Return [X, Y] of the center of cell containing provided text 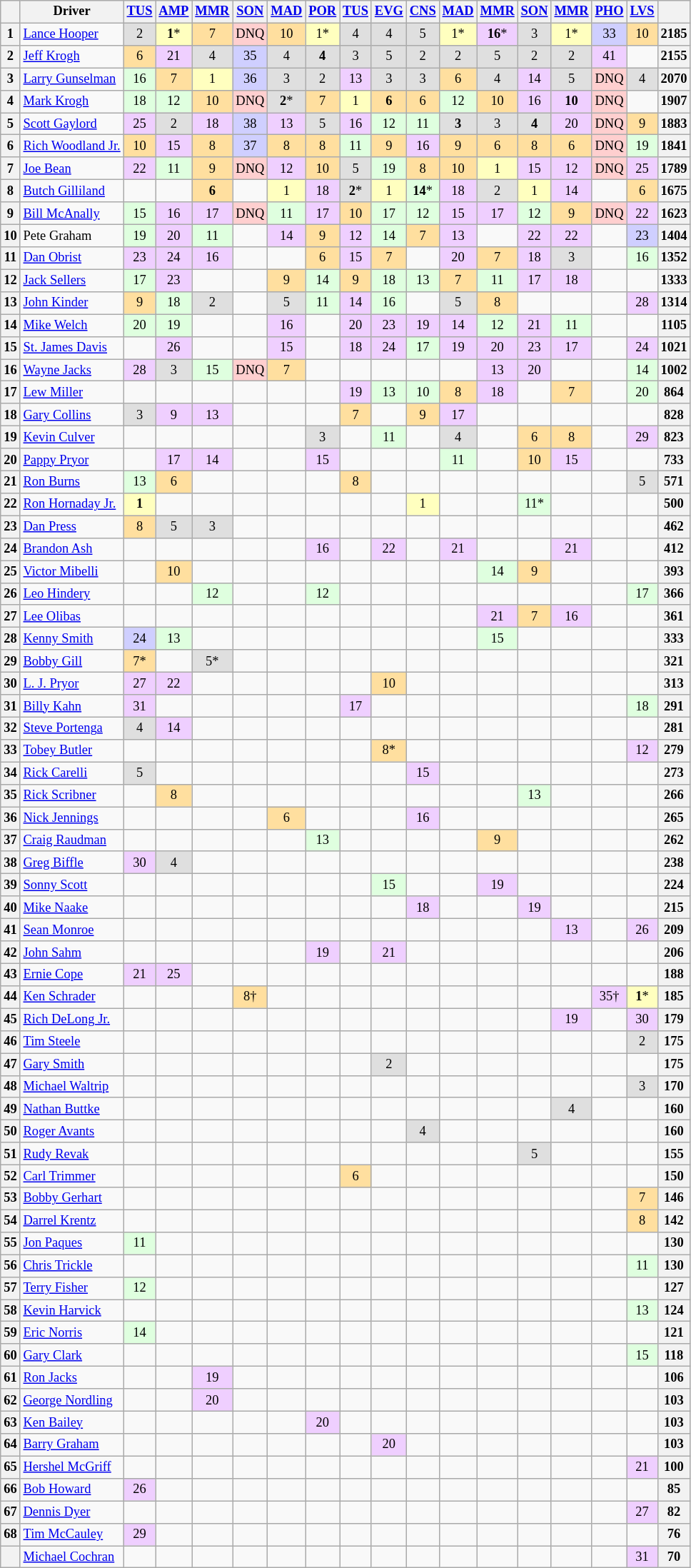
42 [10, 953]
142 [674, 1221]
Carl Trimmer [71, 1177]
118 [674, 1355]
43 [10, 975]
Barry Graham [71, 1445]
Pappy Pryor [71, 460]
361 [674, 617]
313 [674, 684]
Nick Jennings [71, 818]
1002 [674, 370]
40 [10, 907]
Dan Obrist [71, 258]
11* [534, 504]
8* [388, 751]
49 [10, 1110]
321 [674, 661]
Lance Hooper [71, 34]
AMP [174, 11]
EVG [388, 11]
LVS [642, 11]
63 [10, 1422]
35† [610, 997]
Wayne Jacks [71, 370]
Mark Krogh [71, 101]
Mike Naake [71, 907]
32 [10, 728]
46 [10, 1042]
Ron Burns [71, 483]
Butch Gilliland [71, 191]
1352 [674, 258]
Nathan Buttke [71, 1110]
Scott Gaylord [71, 124]
67 [10, 1512]
823 [674, 437]
Jack Sellers [71, 280]
Sean Monroe [71, 930]
Rick Carelli [71, 773]
Victor Mibelli [71, 571]
CNS [423, 11]
George Nordling [71, 1399]
393 [674, 571]
273 [674, 773]
82 [674, 1512]
53 [10, 1198]
Mike Welch [71, 326]
Tobey Butler [71, 751]
Lee Olibas [71, 617]
Brandon Ash [71, 550]
Billy Kahn [71, 705]
1105 [674, 326]
Michael Cochran [71, 1557]
Pete Graham [71, 236]
Joe Bean [71, 169]
279 [674, 751]
51 [10, 1154]
Kevin Culver [71, 437]
1404 [674, 236]
291 [674, 705]
39 [10, 885]
Jeff Krogh [71, 57]
7* [140, 661]
Dennis Dyer [71, 1512]
2155 [674, 57]
Driver [71, 11]
864 [674, 393]
150 [674, 1177]
262 [674, 840]
Hershel McGriff [71, 1467]
65 [10, 1467]
68 [10, 1535]
121 [674, 1332]
Tim McCauley [71, 1535]
1907 [674, 101]
Kenny Smith [71, 638]
PHO [610, 11]
16* [497, 34]
70 [674, 1557]
Rich DeLong Jr. [71, 1020]
44 [10, 997]
2070 [674, 79]
Steve Portenga [71, 728]
Ernie Cope [71, 975]
224 [674, 885]
1789 [674, 169]
238 [674, 863]
John Sahm [71, 953]
100 [674, 1467]
Ken Schrader [71, 997]
57 [10, 1288]
571 [674, 483]
85 [674, 1489]
127 [674, 1288]
412 [674, 550]
60 [10, 1355]
John Kinder [71, 303]
462 [674, 527]
209 [674, 930]
45 [10, 1020]
48 [10, 1087]
1333 [674, 280]
47 [10, 1064]
St. James Davis [71, 347]
Sonny Scott [71, 885]
Leo Hindery [71, 594]
185 [674, 997]
1314 [674, 303]
61 [10, 1378]
266 [674, 795]
Chris Trickle [71, 1265]
8† [250, 997]
5* [213, 661]
366 [674, 594]
333 [674, 638]
62 [10, 1399]
Dan Press [71, 527]
1675 [674, 191]
14* [423, 191]
Gary Clark [71, 1355]
64 [10, 1445]
265 [674, 818]
Bobby Gill [71, 661]
Kevin Harvick [71, 1311]
Eric Norris [71, 1332]
Ron Hornaday Jr. [71, 504]
733 [674, 460]
POR [323, 11]
Rich Woodland Jr. [71, 146]
52 [10, 1177]
188 [674, 975]
50 [10, 1131]
106 [674, 1378]
215 [674, 907]
Ron Jacks [71, 1378]
281 [674, 728]
1841 [674, 146]
Michael Waltrip [71, 1087]
828 [674, 416]
Ken Bailey [71, 1422]
1623 [674, 213]
Bob Howard [71, 1489]
Bobby Gerhart [71, 1198]
Terry Fisher [71, 1288]
66 [10, 1489]
55 [10, 1244]
Jon Paques [71, 1244]
76 [674, 1535]
Roger Avants [71, 1131]
124 [674, 1311]
206 [674, 953]
Darrel Krentz [71, 1221]
Greg Biffle [71, 863]
155 [674, 1154]
179 [674, 1020]
2185 [674, 34]
54 [10, 1221]
59 [10, 1332]
56 [10, 1265]
Rudy Revak [71, 1154]
Rick Scribner [71, 795]
1021 [674, 347]
34 [10, 773]
Tim Steele [71, 1042]
Lew Miller [71, 393]
L. J. Pryor [71, 684]
146 [674, 1198]
1883 [674, 124]
170 [674, 1087]
Gary Smith [71, 1064]
58 [10, 1311]
500 [674, 504]
Larry Gunselman [71, 79]
Gary Collins [71, 416]
Craig Raudman [71, 840]
Bill McAnally [71, 213]
